From the cell containing the given text, extract its center point as [x, y] coordinate. 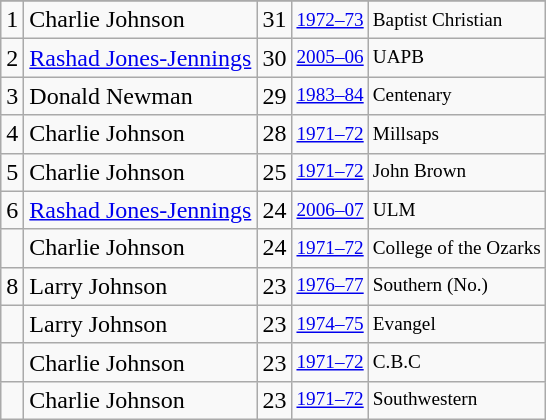
1974–75 [330, 324]
Southern (No.) [456, 286]
2005–06 [330, 58]
UAPB [456, 58]
John Brown [456, 172]
3 [12, 96]
Evangel [456, 324]
C.B.C [456, 362]
2006–07 [330, 210]
2 [12, 58]
29 [274, 96]
Donald Newman [140, 96]
25 [274, 172]
Baptist Christian [456, 20]
Millsaps [456, 134]
1976–77 [330, 286]
1 [12, 20]
31 [274, 20]
1983–84 [330, 96]
5 [12, 172]
College of the Ozarks [456, 248]
4 [12, 134]
1972–73 [330, 20]
8 [12, 286]
6 [12, 210]
28 [274, 134]
30 [274, 58]
Southwestern [456, 400]
ULM [456, 210]
Centenary [456, 96]
